Scan for the cell matching the given text and deliver its [X, Y] coordinate at center. 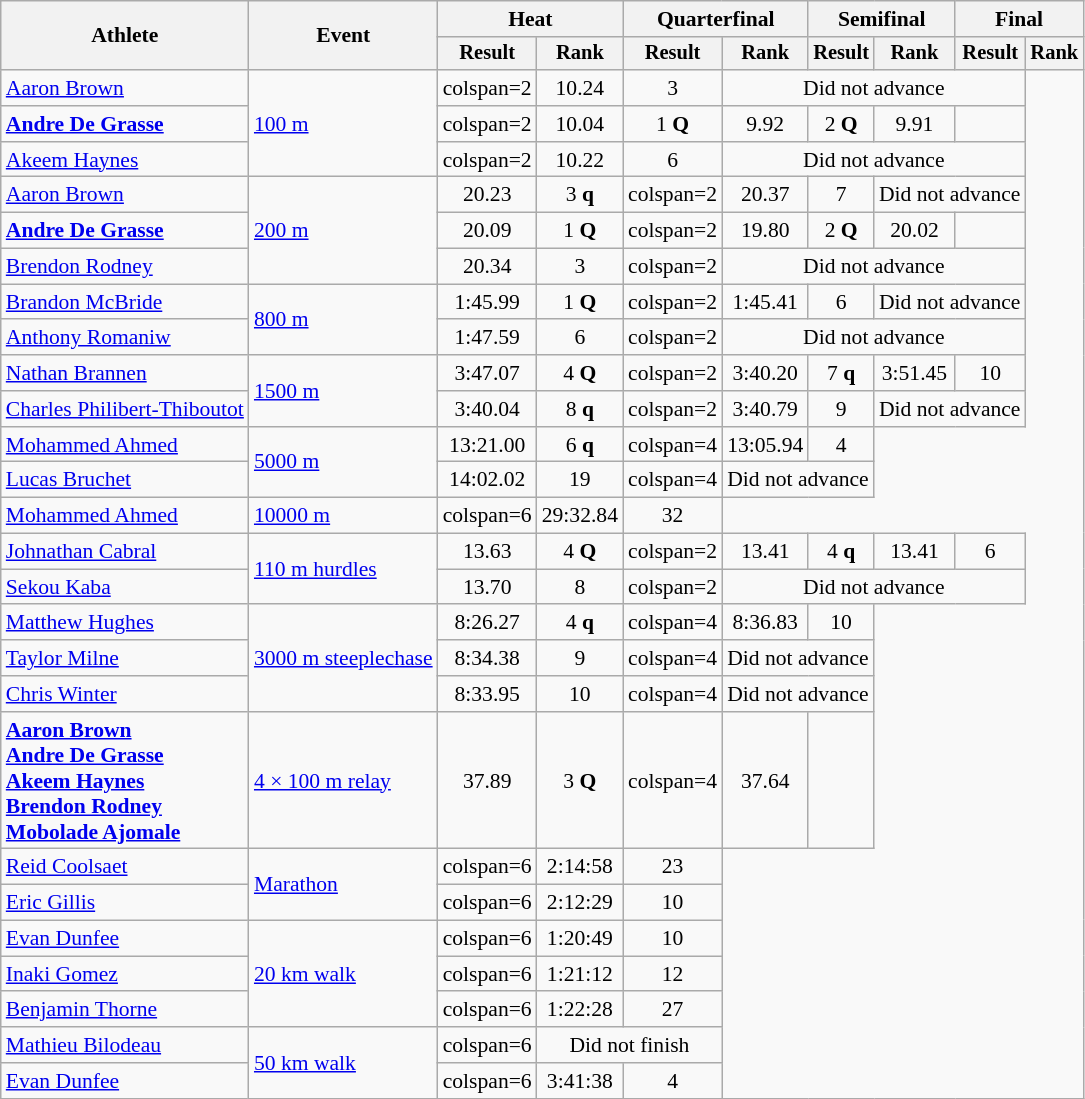
12 [672, 974]
Akeem Haynes [125, 160]
Semifinal [882, 19]
3:40.04 [488, 409]
Heat [530, 19]
1500 m [344, 390]
3 q [580, 195]
3:51.45 [914, 373]
7 q [841, 373]
Benjamin Thorne [125, 1010]
13.70 [488, 587]
Mathieu Bilodeau [125, 1045]
Eric Gillis [125, 903]
37.89 [488, 781]
23 [672, 867]
3:40.20 [765, 373]
1:21:12 [580, 974]
Final [1019, 19]
3:40.79 [765, 409]
19 [580, 480]
8:36.83 [765, 623]
1:20:49 [580, 939]
100 m [344, 124]
6 q [580, 445]
Nathan Brannen [125, 373]
Brandon McBride [125, 302]
Quarterfinal [716, 19]
Reid Coolsaet [125, 867]
4 × 100 m relay [344, 781]
Chris Winter [125, 694]
Brendon Rodney [125, 267]
20.23 [488, 195]
8:34.38 [488, 658]
32 [672, 516]
29:32.84 [580, 516]
20.09 [488, 231]
Sekou Kaba [125, 587]
Marathon [344, 884]
10.04 [580, 124]
13:05.94 [765, 445]
20.37 [765, 195]
3 Q [580, 781]
13.63 [488, 552]
9.91 [914, 124]
20.34 [488, 267]
Johnathan Cabral [125, 552]
14:02.02 [488, 480]
13:21.00 [488, 445]
2:12:29 [580, 903]
110 m hurdles [344, 570]
Taylor Milne [125, 658]
3000 m steeplechase [344, 658]
Lucas Bruchet [125, 480]
Inaki Gomez [125, 974]
8 q [580, 409]
1:47.59 [488, 338]
8:33.95 [488, 694]
7 [841, 195]
50 km walk [344, 1062]
27 [672, 1010]
9.92 [765, 124]
800 m [344, 320]
2:14:58 [580, 867]
10.24 [580, 88]
Matthew Hughes [125, 623]
8 [580, 587]
1:45.41 [765, 302]
Did not finish [630, 1045]
200 m [344, 230]
Aaron BrownAndre De GrasseAkeem HaynesBrendon RodneyMobolade Ajomale [125, 781]
19.80 [765, 231]
5000 m [344, 462]
3:41:38 [580, 1081]
20 km walk [344, 974]
Charles Philibert-Thiboutot [125, 409]
8:26.27 [488, 623]
10000 m [344, 516]
10.22 [580, 160]
20.02 [914, 231]
1:45.99 [488, 302]
Event [344, 36]
Anthony Romaniw [125, 338]
3:47.07 [488, 373]
37.64 [765, 781]
1:22:28 [580, 1010]
Athlete [125, 36]
